Pinpoint the cell where the given text exists, returning its (X, Y) midpoint coordinate. 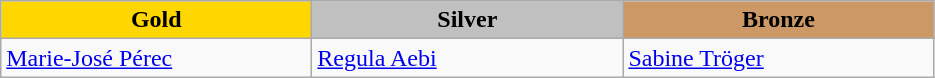
Sabine Tröger (778, 58)
Silver (468, 20)
Regula Aebi (468, 58)
Marie-José Pérec (156, 58)
Bronze (778, 20)
Gold (156, 20)
